Detect which cell encompasses the target text, then output its [X, Y] center coordinate. 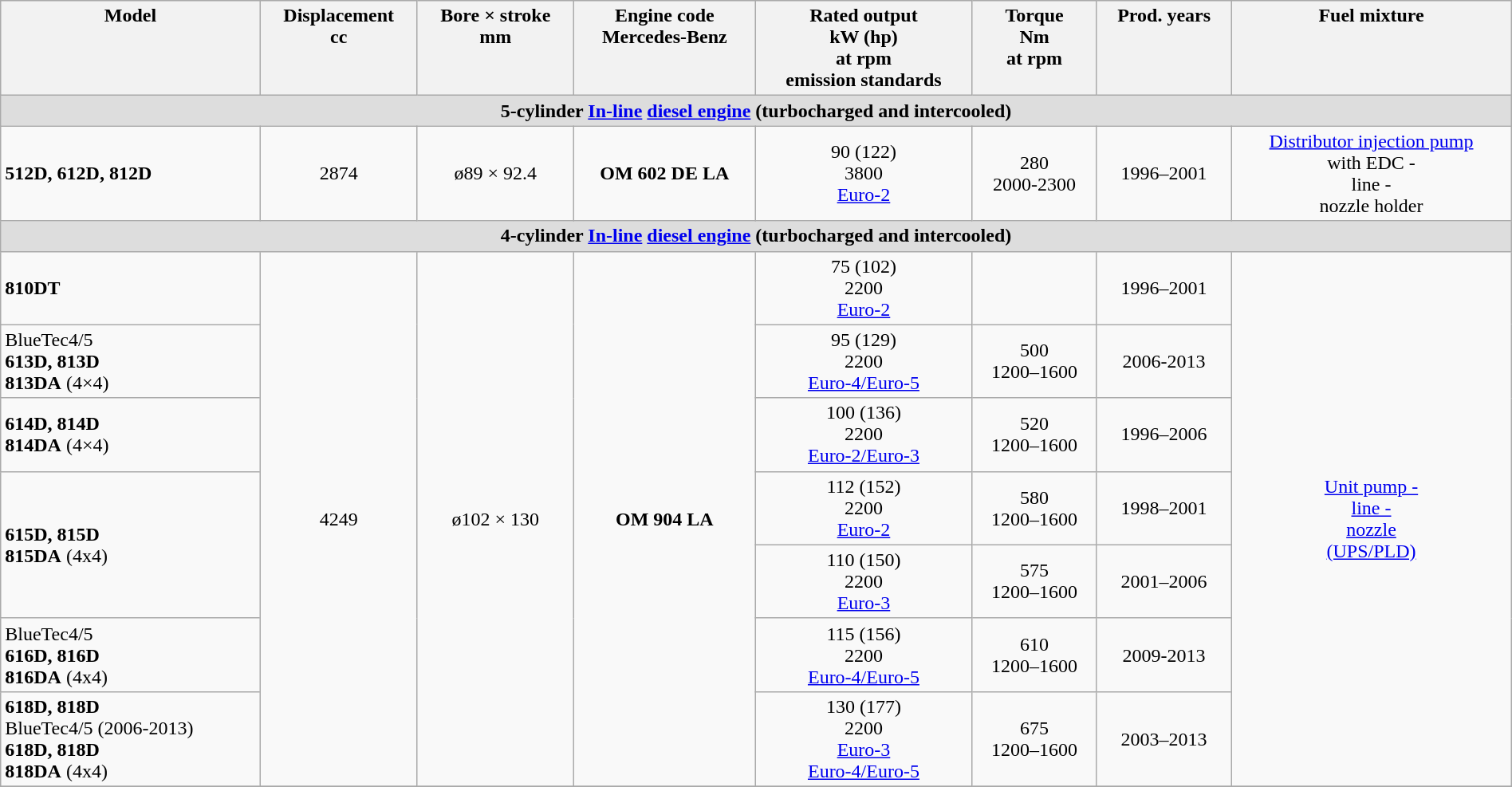
OM 602 DE LA [664, 174]
Unit pump -line -nozzle(UPS/PLD) [1372, 518]
Rated outputkW (hp)at rpmemission standards [864, 48]
5801200–1600 [1035, 508]
Model [131, 48]
2009-2013 [1164, 655]
2001–2006 [1164, 581]
OM 904 LA [664, 518]
130 (177)2200Euro-3Euro-4/Euro-5 [864, 738]
Engine codeMercedes-Benz [664, 48]
4249 [338, 518]
Bore × strokemm [495, 48]
ø102 × 130 [495, 518]
110 (150)2200Euro-3 [864, 581]
1996–2006 [1164, 435]
BlueTec4/5616D, 816D816DA (4x4) [131, 655]
5201200–1600 [1035, 435]
75 (102)2200Euro-2 [864, 288]
5001200–1600 [1035, 361]
100 (136)2200Euro-2/Euro-3 [864, 435]
6751200–1600 [1035, 738]
614D, 814D814DA (4×4) [131, 435]
512D, 612D, 812D [131, 174]
4-cylinder In-line diesel engine (turbocharged and intercooled) [756, 236]
TorqueNmat rpm [1035, 48]
95 (129)2200Euro-4/Euro-5 [864, 361]
6101200–1600 [1035, 655]
2003–2013 [1164, 738]
810DT [131, 288]
Distributor injection pumpwith EDC -line -nozzle holder [1372, 174]
90 (122)3800Euro-2 [864, 174]
618D, 818DBlueTec4/5 (2006-2013)618D, 818D818DA (4x4) [131, 738]
2006-2013 [1164, 361]
Displacementcc [338, 48]
5-cylinder In-line diesel engine (turbocharged and intercooled) [756, 111]
115 (156)2200Euro-4/Euro-5 [864, 655]
Prod. years [1164, 48]
112 (152)2200Euro-2 [864, 508]
615D, 815D815DA (4x4) [131, 545]
ø89 × 92.4 [495, 174]
BlueTec4/5613D, 813D813DA (4×4) [131, 361]
2874 [338, 174]
1998–2001 [1164, 508]
5751200–1600 [1035, 581]
Fuel mixture [1372, 48]
2802000-2300 [1035, 174]
